Return [X, Y] of the center of cell containing provided text 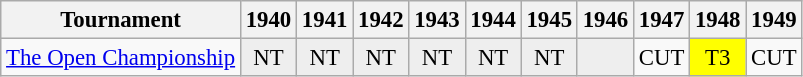
1947 [661, 20]
1943 [437, 20]
1942 [381, 20]
T3 [718, 58]
1949 [774, 20]
1948 [718, 20]
1940 [268, 20]
Tournament [121, 20]
1945 [549, 20]
The Open Championship [121, 58]
1944 [493, 20]
1941 [325, 20]
1946 [605, 20]
